Locate the cell with the specified text and output its (x, y) center coordinate. 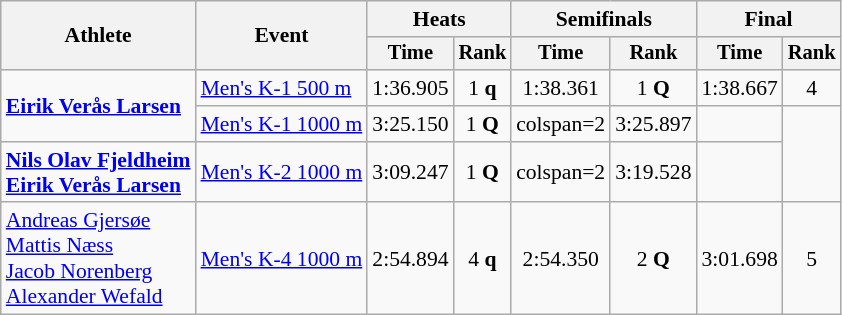
3:25.150 (410, 124)
Men's K-1 1000 m (282, 124)
Final (769, 19)
2:54.350 (560, 259)
5 (812, 259)
4 q (483, 259)
Athlete (98, 36)
Men's K-4 1000 m (282, 259)
Nils Olav FjeldheimEirik Verås Larsen (98, 172)
1:38.361 (560, 88)
3:19.528 (653, 172)
3:09.247 (410, 172)
4 (812, 88)
Men's K-1 500 m (282, 88)
1 q (483, 88)
Men's K-2 1000 m (282, 172)
2 Q (653, 259)
3:01.698 (740, 259)
2:54.894 (410, 259)
Andreas GjersøeMattis NæssJacob NorenbergAlexander Wefald (98, 259)
Event (282, 36)
Heats (439, 19)
3:25.897 (653, 124)
Semifinals (604, 19)
Eirik Verås Larsen (98, 106)
1:36.905 (410, 88)
1:38.667 (740, 88)
